From the cell containing the given text, extract its center point as (x, y) coordinate. 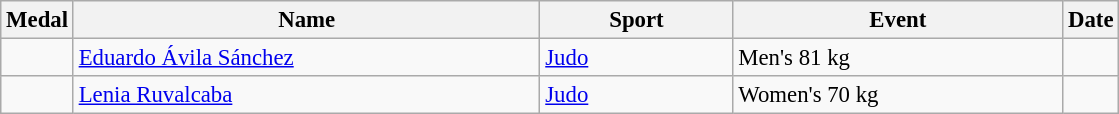
Medal (38, 20)
Sport (636, 20)
Name (306, 20)
Lenia Ruvalcaba (306, 95)
Event (898, 20)
Men's 81 kg (898, 58)
Eduardo Ávila Sánchez (306, 58)
Women's 70 kg (898, 95)
Date (1091, 20)
